From the cell containing the given text, extract its center point as (X, Y) coordinate. 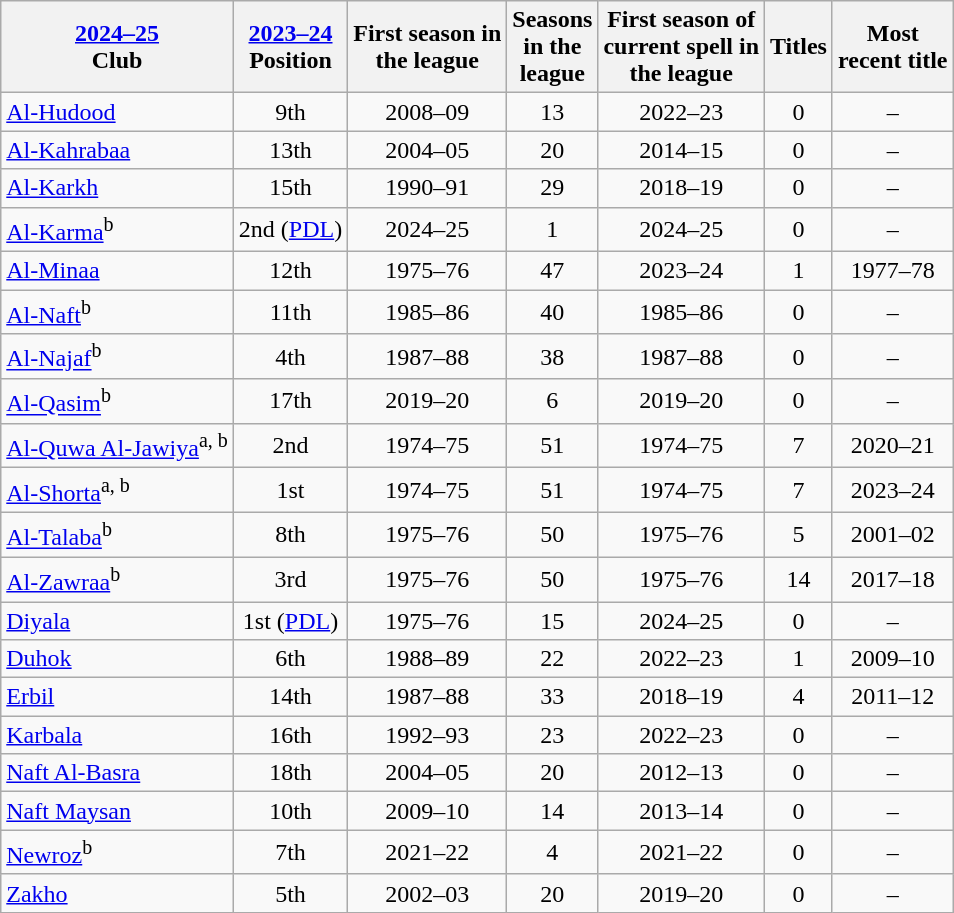
22 (552, 659)
2008–09 (428, 112)
13 (552, 112)
2020–21 (892, 446)
Al-Quwa Al-Jawiyaa, b (118, 446)
2001–02 (892, 534)
2023–24Position (290, 47)
14th (290, 697)
1988–89 (428, 659)
Zakho (118, 893)
6 (552, 402)
2024–25Club (118, 47)
2nd (PDL) (290, 230)
First season ofcurrent spell inthe league (682, 47)
1st (290, 490)
47 (552, 271)
Titles (799, 47)
Mostrecent title (892, 47)
40 (552, 312)
Newrozb (118, 852)
7th (290, 852)
Al-Karmab (118, 230)
Al-Karkh (118, 188)
Al-Naftb (118, 312)
Naft Al-Basra (118, 773)
3rd (290, 580)
5 (799, 534)
Al-Zawraab (118, 580)
Duhok (118, 659)
Al-Hudood (118, 112)
29 (552, 188)
Al-Najafb (118, 356)
2013–14 (682, 811)
2002–03 (428, 893)
Diyala (118, 621)
16th (290, 735)
1st (PDL) (290, 621)
Al-Talabab (118, 534)
First season inthe league (428, 47)
Seasonsin theleague (552, 47)
Al-Shortaa, b (118, 490)
23 (552, 735)
8th (290, 534)
2012–13 (682, 773)
1992–93 (428, 735)
12th (290, 271)
9th (290, 112)
1977–78 (892, 271)
15th (290, 188)
2nd (290, 446)
33 (552, 697)
Erbil (118, 697)
Naft Maysan (118, 811)
2017–18 (892, 580)
5th (290, 893)
17th (290, 402)
38 (552, 356)
Al-Kahrabaa (118, 150)
2014–15 (682, 150)
4th (290, 356)
13th (290, 150)
6th (290, 659)
Al-Minaa (118, 271)
2011–12 (892, 697)
10th (290, 811)
Al-Qasimb (118, 402)
11th (290, 312)
1990–91 (428, 188)
18th (290, 773)
Karbala (118, 735)
15 (552, 621)
